Find where the given text appears and provide that cell's center as (X, Y) coordinate. 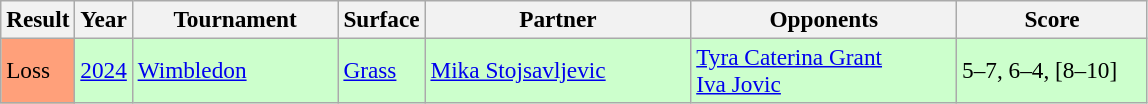
Tyra Caterina Grant Iva Jovic (824, 70)
Score (1052, 19)
Partner (558, 19)
Surface (382, 19)
2024 (104, 70)
Result (38, 19)
Wimbledon (235, 70)
Grass (382, 70)
5–7, 6–4, [8–10] (1052, 70)
Loss (38, 70)
Opponents (824, 19)
Mika Stojsavljevic (558, 70)
Year (104, 19)
Tournament (235, 19)
